Extract the (X, Y) coordinate from the center of the cell holding the provided text.  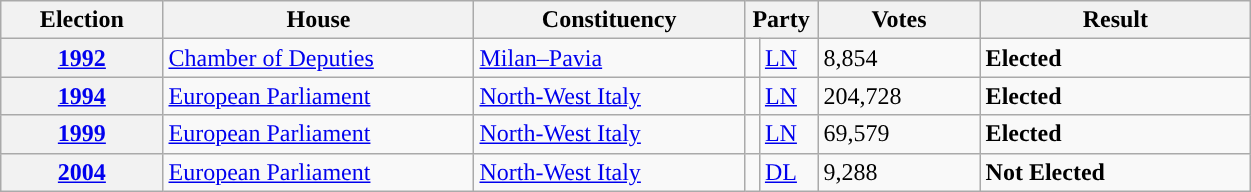
Milan–Pavia (609, 58)
69,579 (899, 134)
Result (1116, 20)
1999 (82, 134)
Constituency (609, 20)
1992 (82, 58)
9,288 (899, 172)
1994 (82, 96)
Votes (899, 20)
Party (780, 20)
Not Elected (1116, 172)
Chamber of Deputies (318, 58)
DL (788, 172)
2004 (82, 172)
House (318, 20)
Election (82, 20)
8,854 (899, 58)
204,728 (899, 96)
